Determine the [x, y] coordinate at the center of the cell enclosing the given text.  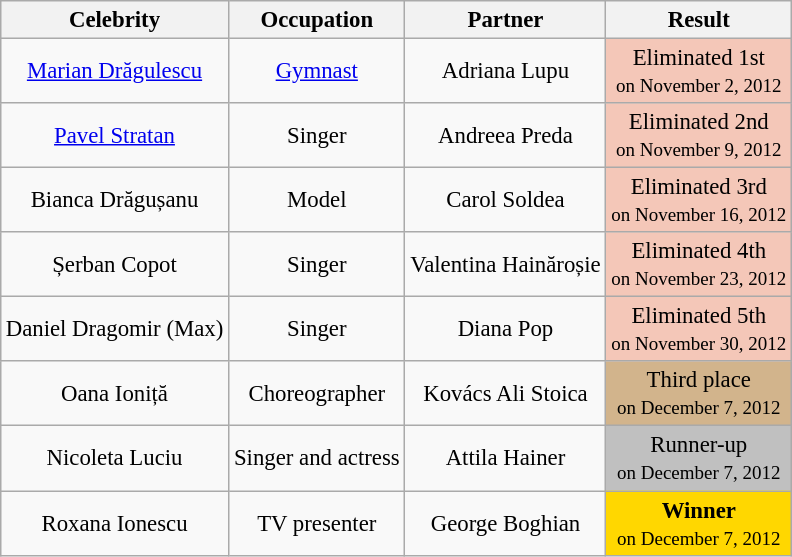
Model [317, 200]
Singer and actress [317, 458]
Andreea Preda [506, 136]
Partner [506, 20]
Adriana Lupu [506, 70]
Eliminated 1ston November 2, 2012 [699, 70]
Eliminated 2ndon November 9, 2012 [699, 136]
Eliminated 4thon November 23, 2012 [699, 264]
Eliminated 3rdon November 16, 2012 [699, 200]
Șerban Copot [114, 264]
Diana Pop [506, 330]
Occupation [317, 20]
George Boghian [506, 522]
Runner-upon December 7, 2012 [699, 458]
Valentina Hainăroșie [506, 264]
Pavel Stratan [114, 136]
Eliminated 5thon November 30, 2012 [699, 330]
Carol Soldea [506, 200]
Daniel Dragomir (Max) [114, 330]
Nicoleta Luciu [114, 458]
Oana Ioniță [114, 394]
Attila Hainer [506, 458]
Kovács Ali Stoica [506, 394]
Marian Drăgulescu [114, 70]
Third placeon December 7, 2012 [699, 394]
Celebrity [114, 20]
Winneron December 7, 2012 [699, 522]
Bianca Drăgușanu [114, 200]
Gymnast [317, 70]
Choreographer [317, 394]
TV presenter [317, 522]
Result [699, 20]
Roxana Ionescu [114, 522]
